Output the (x, y) coordinate of the center of the cell containing the given text.  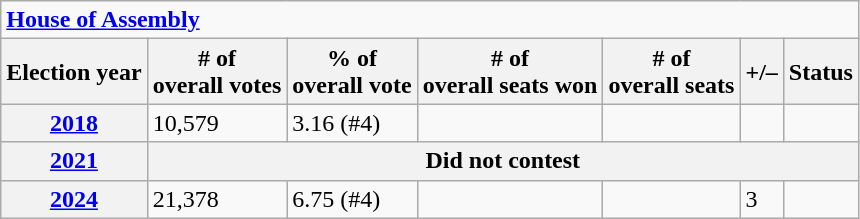
Did not contest (502, 161)
# ofoverall seats won (510, 72)
Status (820, 72)
2024 (74, 199)
% ofoverall vote (352, 72)
10,579 (217, 123)
# ofoverall seats (672, 72)
+/– (762, 72)
2018 (74, 123)
Election year (74, 72)
3 (762, 199)
6.75 (#4) (352, 199)
3.16 (#4) (352, 123)
21,378 (217, 199)
2021 (74, 161)
House of Assembly (430, 20)
# ofoverall votes (217, 72)
